From the cell containing the given text, extract its center point as [X, Y] coordinate. 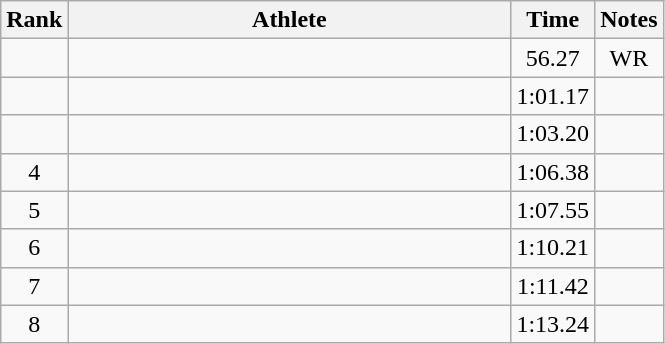
56.27 [553, 58]
1:10.21 [553, 248]
4 [34, 172]
1:11.42 [553, 286]
1:06.38 [553, 172]
Time [553, 20]
1:03.20 [553, 134]
1:01.17 [553, 96]
8 [34, 324]
Athlete [290, 20]
6 [34, 248]
7 [34, 286]
1:13.24 [553, 324]
1:07.55 [553, 210]
WR [629, 58]
Rank [34, 20]
5 [34, 210]
Notes [629, 20]
